Find where the given text appears and provide that cell's center as [x, y] coordinate. 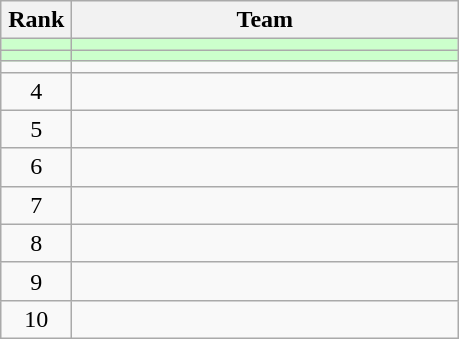
6 [36, 167]
9 [36, 281]
Team [265, 20]
Rank [36, 20]
4 [36, 91]
8 [36, 243]
7 [36, 205]
10 [36, 319]
5 [36, 129]
